For the text-containing cell, return its midpoint in [x, y] coordinate format. 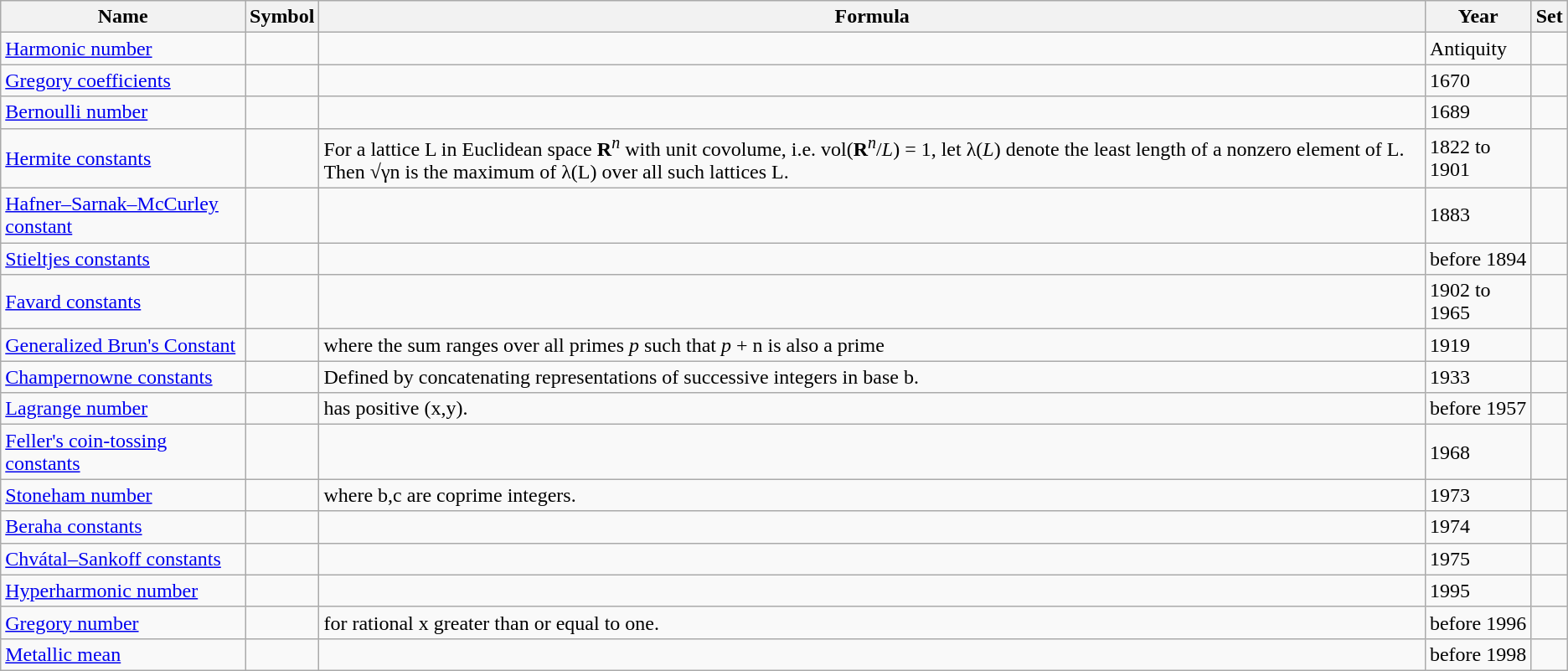
1670 [1478, 80]
Hyperharmonic number [123, 591]
where the sum ranges over all primes p such that p + n is also a prime [872, 345]
1995 [1478, 591]
Antiquity [1478, 49]
Generalized Brun's Constant [123, 345]
1689 [1478, 112]
before 1996 [1478, 622]
before 1998 [1478, 654]
before 1894 [1478, 259]
Symbol [281, 17]
1973 [1478, 495]
Lagrange number [123, 409]
Bernoulli number [123, 112]
1902 to 1965 [1478, 302]
Stoneham number [123, 495]
Champernowne constants [123, 377]
1883 [1478, 216]
has positive (x,y). [872, 409]
Defined by concatenating representations of successive integers in base b. [872, 377]
1974 [1478, 527]
1919 [1478, 345]
1822 to 1901 [1478, 158]
Hafner–Sarnak–McCurley constant [123, 216]
Name [123, 17]
Hermite constants [123, 158]
1975 [1478, 559]
Gregory number [123, 622]
Metallic mean [123, 654]
1968 [1478, 452]
Year [1478, 17]
where b,c are coprime integers. [872, 495]
Set [1550, 17]
Chvátal–Sankoff constants [123, 559]
Favard constants [123, 302]
Harmonic number [123, 49]
Gregory coefficients [123, 80]
1933 [1478, 377]
for rational x greater than or equal to one. [872, 622]
before 1957 [1478, 409]
Feller's coin-tossing constants [123, 452]
Beraha constants [123, 527]
Stieltjes constants [123, 259]
Formula [872, 17]
